Pinpoint the cell where the given text exists, returning its (x, y) midpoint coordinate. 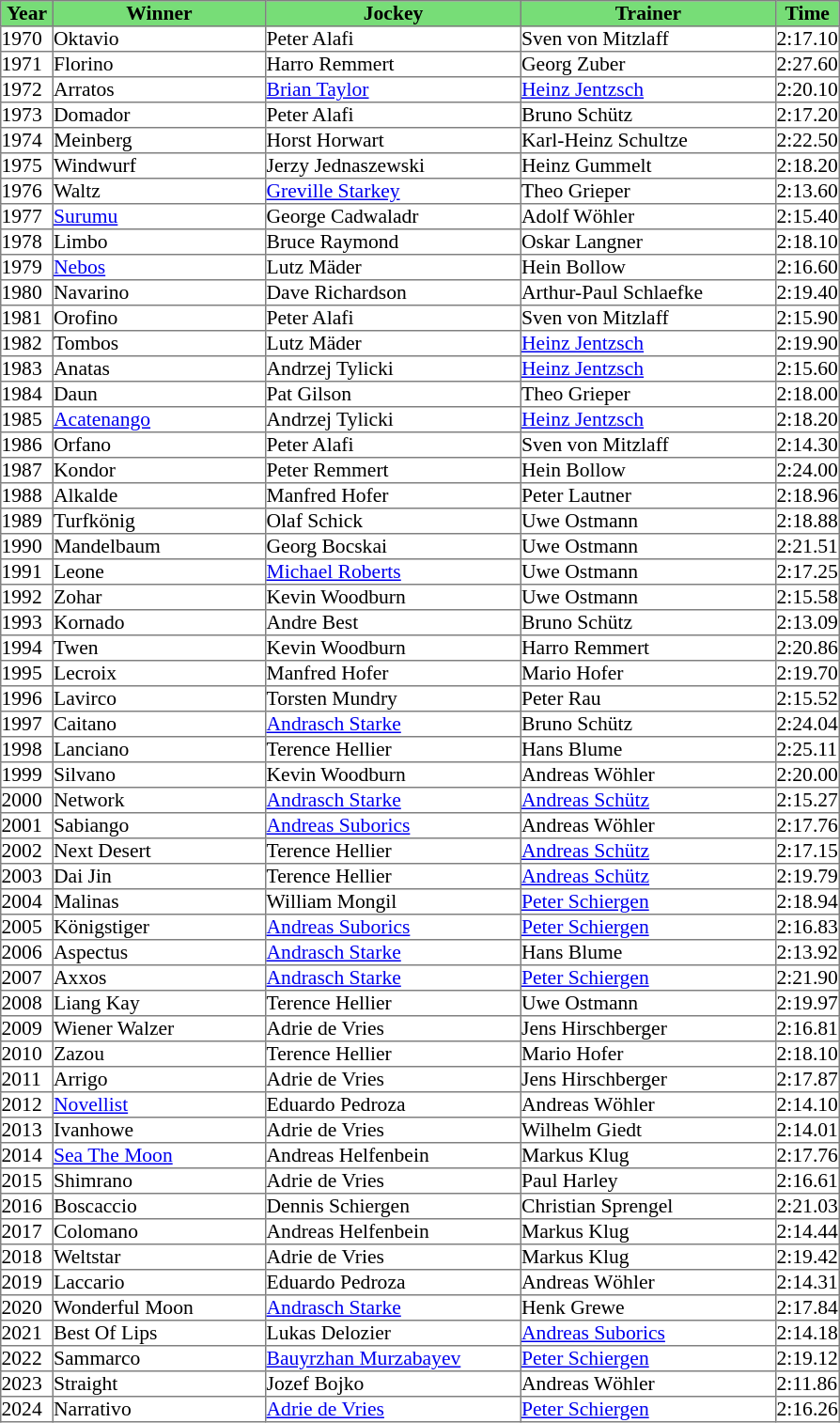
1989 (27, 521)
Surumu (159, 216)
2023 (27, 1384)
2002 (27, 852)
Anatas (159, 368)
Jozef Bojko (394, 1384)
2:20.86 (808, 649)
Andre Best (394, 622)
2024 (27, 1410)
2021 (27, 1333)
Ivanhowe (159, 1130)
2:20.10 (808, 90)
Adolf Wöhler (648, 216)
Zazou (159, 1055)
Colomano (159, 1231)
2009 (27, 1028)
2:19.70 (808, 673)
2003 (27, 876)
1984 (27, 395)
2005 (27, 927)
Lanciano (159, 750)
Tombos (159, 344)
Year (27, 13)
1999 (27, 774)
1975 (27, 165)
Straight (159, 1384)
2022 (27, 1359)
1995 (27, 673)
2:14.30 (808, 446)
1970 (27, 39)
Sammarco (159, 1359)
1980 (27, 293)
2:19.40 (808, 293)
Next Desert (159, 852)
Caitano (159, 724)
Wiener Walzer (159, 1028)
2:17.20 (808, 115)
Arrigo (159, 1079)
1994 (27, 649)
Paul Harley (648, 1181)
2:19.79 (808, 876)
Waltz (159, 192)
1974 (27, 141)
1996 (27, 699)
2004 (27, 902)
Alkalde (159, 496)
2:21.03 (808, 1207)
1997 (27, 724)
Leone (159, 571)
2:11.86 (808, 1384)
Lecroix (159, 673)
1979 (27, 267)
2:18.94 (808, 902)
2:15.52 (808, 699)
Dai Jin (159, 876)
1976 (27, 192)
2:16.60 (808, 267)
Malinas (159, 902)
2:18.96 (808, 496)
Peter Remmert (394, 470)
2:14.18 (808, 1333)
2000 (27, 801)
2:24.04 (808, 724)
2008 (27, 1004)
2017 (27, 1231)
Novellist (159, 1105)
1977 (27, 216)
Kondor (159, 470)
Winner (159, 13)
Narrativo (159, 1410)
2015 (27, 1181)
Axxos (159, 977)
1993 (27, 622)
Arthur-Paul Schlaefke (648, 293)
Weltstar (159, 1258)
1981 (27, 318)
2:15.90 (808, 318)
2012 (27, 1105)
Bruce Raymond (394, 242)
George Cadwaladr (394, 216)
Königstiger (159, 927)
Michael Roberts (394, 571)
Jockey (394, 13)
2:15.60 (808, 368)
Brian Taylor (394, 90)
2006 (27, 953)
2:13.09 (808, 622)
Sabiango (159, 825)
1992 (27, 598)
Silvano (159, 774)
2:25.11 (808, 750)
2020 (27, 1308)
1985 (27, 419)
2:21.90 (808, 977)
2010 (27, 1055)
Navarino (159, 293)
Bauyrzhan Murzabayev (394, 1359)
2:27.60 (808, 64)
2011 (27, 1079)
1982 (27, 344)
Laccario (159, 1282)
2:15.40 (808, 216)
2:18.88 (808, 521)
2:14.10 (808, 1105)
2:17.87 (808, 1079)
1990 (27, 547)
Oskar Langner (648, 242)
1988 (27, 496)
2:15.27 (808, 801)
Windwurf (159, 165)
Dennis Schiergen (394, 1207)
Florino (159, 64)
Wilhelm Giedt (648, 1130)
1986 (27, 446)
2:14.01 (808, 1130)
Domador (159, 115)
2007 (27, 977)
Turfkönig (159, 521)
Kornado (159, 622)
Liang Kay (159, 1004)
Daun (159, 395)
2:18.00 (808, 395)
1983 (27, 368)
2016 (27, 1207)
Georg Zuber (648, 64)
1987 (27, 470)
1972 (27, 90)
1971 (27, 64)
William Mongil (394, 902)
Zohar (159, 598)
2:16.81 (808, 1028)
1978 (27, 242)
2:21.51 (808, 547)
Arratos (159, 90)
Georg Bocskai (394, 547)
2:17.10 (808, 39)
2:14.31 (808, 1282)
2:17.15 (808, 852)
2001 (27, 825)
Peter Rau (648, 699)
2:19.12 (808, 1359)
2:16.83 (808, 927)
2:17.84 (808, 1308)
1973 (27, 115)
2:19.97 (808, 1004)
Henk Grewe (648, 1308)
2018 (27, 1258)
1998 (27, 750)
Jerzy Jednaszewski (394, 165)
Acatenango (159, 419)
Karl-Heinz Schultze (648, 141)
2013 (27, 1130)
Sea The Moon (159, 1156)
Olaf Schick (394, 521)
2:16.26 (808, 1410)
2:15.58 (808, 598)
Network (159, 801)
Meinberg (159, 141)
Pat Gilson (394, 395)
2019 (27, 1282)
1991 (27, 571)
Nebos (159, 267)
Dave Richardson (394, 293)
Twen (159, 649)
Mandelbaum (159, 547)
Wonderful Moon (159, 1308)
Aspectus (159, 953)
2:13.92 (808, 953)
2:14.44 (808, 1231)
2:19.90 (808, 344)
2:13.60 (808, 192)
Torsten Mundry (394, 699)
Time (808, 13)
2:24.00 (808, 470)
2014 (27, 1156)
Trainer (648, 13)
Orofino (159, 318)
Christian Sprengel (648, 1207)
2:16.61 (808, 1181)
2:20.00 (808, 774)
Lukas Delozier (394, 1333)
Limbo (159, 242)
2:17.25 (808, 571)
Boscaccio (159, 1207)
Lavirco (159, 699)
2:22.50 (808, 141)
Oktavio (159, 39)
2:19.42 (808, 1258)
Shimrano (159, 1181)
Greville Starkey (394, 192)
Heinz Gummelt (648, 165)
Peter Lautner (648, 496)
Orfano (159, 446)
Best Of Lips (159, 1333)
Horst Horwart (394, 141)
